Output the (X, Y) coordinate of the center of the cell containing the given text.  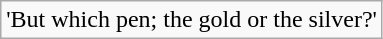
'But which pen; the gold or the silver?' (192, 20)
